Locate the cell with the specified text and output its [x, y] center coordinate. 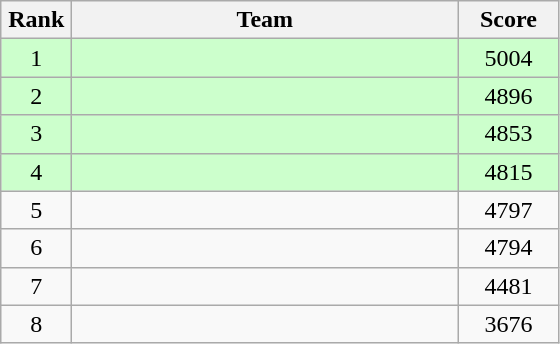
1 [36, 58]
3676 [508, 324]
Rank [36, 20]
5004 [508, 58]
Team [265, 20]
5 [36, 210]
4815 [508, 172]
8 [36, 324]
2 [36, 96]
4 [36, 172]
4481 [508, 286]
3 [36, 134]
4896 [508, 96]
4853 [508, 134]
7 [36, 286]
4794 [508, 248]
6 [36, 248]
Score [508, 20]
4797 [508, 210]
